Search for the cell housing the specified text and yield its [x, y] center coordinate. 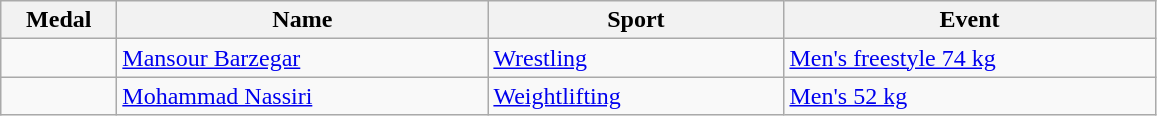
Wrestling [636, 58]
Men's freestyle 74 kg [970, 58]
Mansour Barzegar [302, 58]
Name [302, 20]
Sport [636, 20]
Mohammad Nassiri [302, 96]
Event [970, 20]
Medal [59, 20]
Men's 52 kg [970, 96]
Weightlifting [636, 96]
